Identify which cell holds the provided text, then report its (x, y) central coordinate. 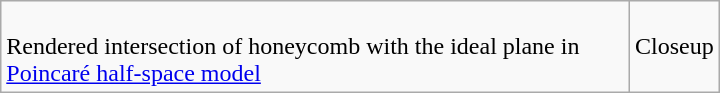
Rendered intersection of honeycomb with the ideal plane in Poincaré half-space model (316, 47)
Closeup (675, 47)
